From the cell containing the given text, extract its center point as (x, y) coordinate. 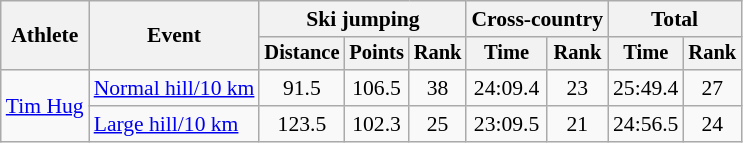
102.3 (376, 124)
25 (438, 124)
106.5 (376, 88)
Distance (302, 54)
24:09.4 (506, 88)
27 (712, 88)
Event (174, 36)
24 (712, 124)
Points (376, 54)
Ski jumping (362, 19)
38 (438, 88)
Total (674, 19)
Large hill/10 km (174, 124)
25:49.4 (646, 88)
23:09.5 (506, 124)
23 (578, 88)
Athlete (45, 36)
Cross-country (537, 19)
91.5 (302, 88)
Tim Hug (45, 106)
Normal hill/10 km (174, 88)
24:56.5 (646, 124)
123.5 (302, 124)
21 (578, 124)
